Identify which cell holds the provided text, then report its [x, y] central coordinate. 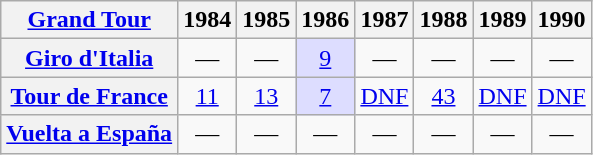
1987 [384, 20]
13 [266, 96]
1990 [562, 20]
1985 [266, 20]
1988 [444, 20]
Grand Tour [90, 20]
Tour de France [90, 96]
Giro d'Italia [90, 58]
1989 [502, 20]
7 [326, 96]
Vuelta a España [90, 134]
9 [326, 58]
43 [444, 96]
1984 [208, 20]
11 [208, 96]
1986 [326, 20]
